Locate the cell with the specified text and output its (x, y) center coordinate. 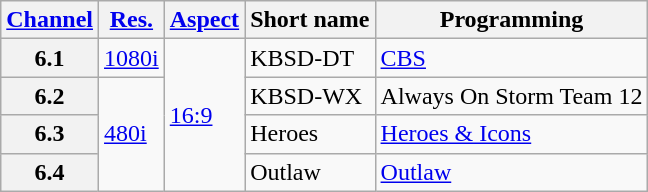
6.1 (50, 58)
KBSD-DT (310, 58)
Channel (50, 20)
Heroes (310, 134)
Always On Storm Team 12 (512, 96)
Res. (132, 20)
1080i (132, 58)
CBS (512, 58)
Aspect (204, 20)
16:9 (204, 115)
Heroes & Icons (512, 134)
480i (132, 134)
Programming (512, 20)
KBSD-WX (310, 96)
6.3 (50, 134)
Short name (310, 20)
6.2 (50, 96)
6.4 (50, 172)
